Capture the cell that displays the provided text and extract its (X, Y) central coordinate. 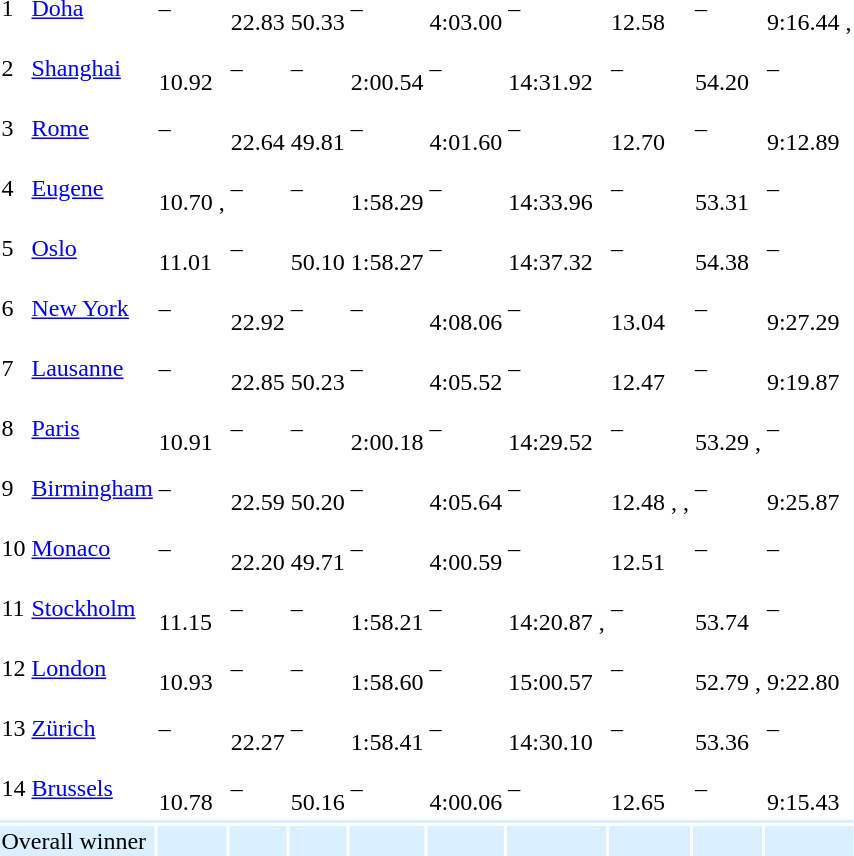
11 (14, 608)
Oslo (92, 248)
22.20 (258, 548)
9:12.89 (809, 128)
Shanghai (92, 68)
7 (14, 368)
54.20 (728, 68)
5 (14, 248)
52.79 , (728, 668)
1:58.41 (387, 728)
9:27.29 (809, 308)
49.71 (318, 548)
2:00.54 (387, 68)
3 (14, 128)
9:22.80 (809, 668)
4:00.06 (466, 788)
4:05.64 (466, 488)
9:19.87 (809, 368)
53.74 (728, 608)
13 (14, 728)
54.38 (728, 248)
50.16 (318, 788)
12.65 (650, 788)
12.48 , , (650, 488)
4:01.60 (466, 128)
1:58.21 (387, 608)
14:37.32 (557, 248)
Rome (92, 128)
Brussels (92, 788)
10.70 , (192, 188)
1:58.60 (387, 668)
2:00.18 (387, 428)
Zürich (92, 728)
Eugene (92, 188)
12.70 (650, 128)
Overall winner (77, 841)
22.92 (258, 308)
12 (14, 668)
9:25.87 (809, 488)
9 (14, 488)
50.23 (318, 368)
11.01 (192, 248)
Stockholm (92, 608)
10.91 (192, 428)
Paris (92, 428)
9:15.43 (809, 788)
New York (92, 308)
London (92, 668)
12.51 (650, 548)
14:33.96 (557, 188)
12.47 (650, 368)
53.36 (728, 728)
14:20.87 , (557, 608)
2 (14, 68)
10.92 (192, 68)
14:29.52 (557, 428)
8 (14, 428)
4:05.52 (466, 368)
14 (14, 788)
Monaco (92, 548)
11.15 (192, 608)
Lausanne (92, 368)
Birmingham (92, 488)
50.20 (318, 488)
14:30.10 (557, 728)
10.93 (192, 668)
1:58.29 (387, 188)
22.85 (258, 368)
49.81 (318, 128)
6 (14, 308)
22.27 (258, 728)
10.78 (192, 788)
1:58.27 (387, 248)
4:00.59 (466, 548)
22.64 (258, 128)
4 (14, 188)
14:31.92 (557, 68)
53.29 , (728, 428)
22.59 (258, 488)
4:08.06 (466, 308)
15:00.57 (557, 668)
13.04 (650, 308)
50.10 (318, 248)
53.31 (728, 188)
10 (14, 548)
